Output the (x, y) coordinate of the center of the cell containing the given text.  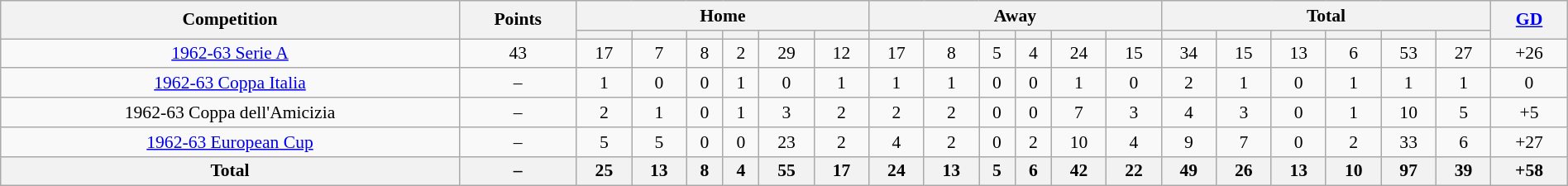
23 (786, 141)
22 (1134, 171)
+5 (1529, 112)
Competition (230, 20)
1962-63 European Cup (230, 141)
+58 (1529, 171)
Away (1016, 16)
GD (1529, 20)
1962-63 Coppa dell'Amicizia (230, 112)
29 (786, 53)
34 (1188, 53)
9 (1188, 141)
33 (1408, 141)
39 (1463, 171)
+27 (1529, 141)
43 (518, 53)
26 (1244, 171)
55 (786, 171)
49 (1188, 171)
1962-63 Serie A (230, 53)
12 (841, 53)
42 (1078, 171)
+26 (1529, 53)
Home (723, 16)
97 (1408, 171)
27 (1463, 53)
Points (518, 20)
25 (604, 171)
1962-63 Coppa Italia (230, 83)
53 (1408, 53)
